Extract the [x, y] coordinate from the center of the cell holding the provided text.  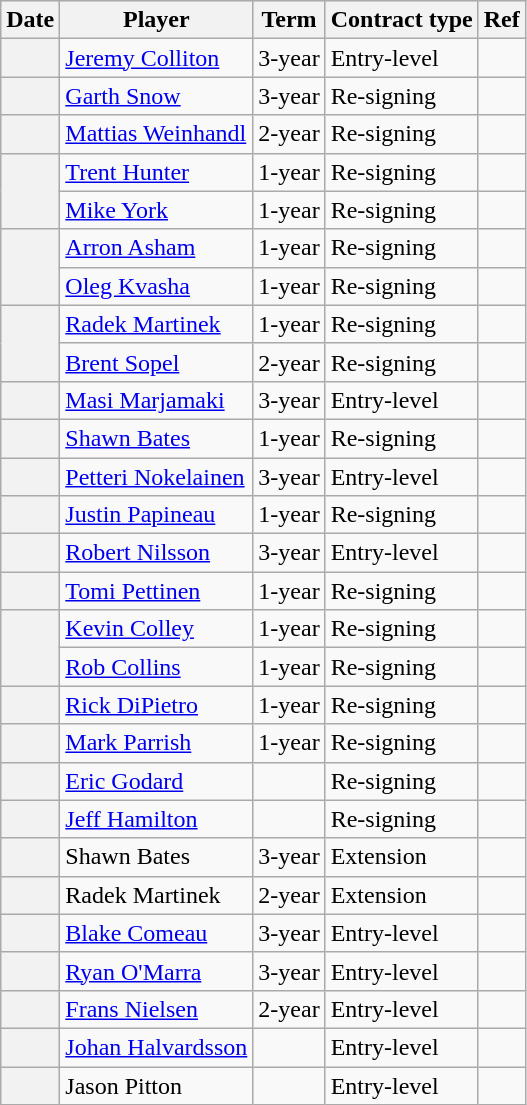
Oleg Kvasha [156, 286]
Date [30, 20]
Masi Marjamaki [156, 400]
Jeff Hamilton [156, 819]
Contract type [402, 20]
Mattias Weinhandl [156, 134]
Kevin Colley [156, 629]
Justin Papineau [156, 515]
Arron Asham [156, 248]
Rick DiPietro [156, 705]
Ryan O'Marra [156, 971]
Ref [502, 20]
Rob Collins [156, 667]
Johan Halvardsson [156, 1047]
Mike York [156, 210]
Tomi Pettinen [156, 591]
Brent Sopel [156, 362]
Blake Comeau [156, 933]
Term [289, 20]
Frans Nielsen [156, 1009]
Mark Parrish [156, 743]
Player [156, 20]
Eric Godard [156, 781]
Robert Nilsson [156, 553]
Petteri Nokelainen [156, 477]
Garth Snow [156, 96]
Trent Hunter [156, 172]
Jason Pitton [156, 1085]
Jeremy Colliton [156, 58]
